Scan for the cell matching the given text and deliver its [x, y] coordinate at center. 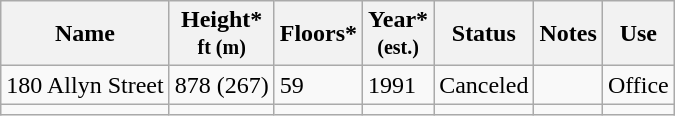
180 Allyn Street [85, 85]
59 [318, 85]
878 (267) [222, 85]
Year*(est.) [398, 34]
Notes [568, 34]
Height*ft (m) [222, 34]
1991 [398, 85]
Name [85, 34]
Canceled [484, 85]
Office [638, 85]
Floors* [318, 34]
Status [484, 34]
Use [638, 34]
